Output the [x, y] coordinate of the center of the cell containing the given text.  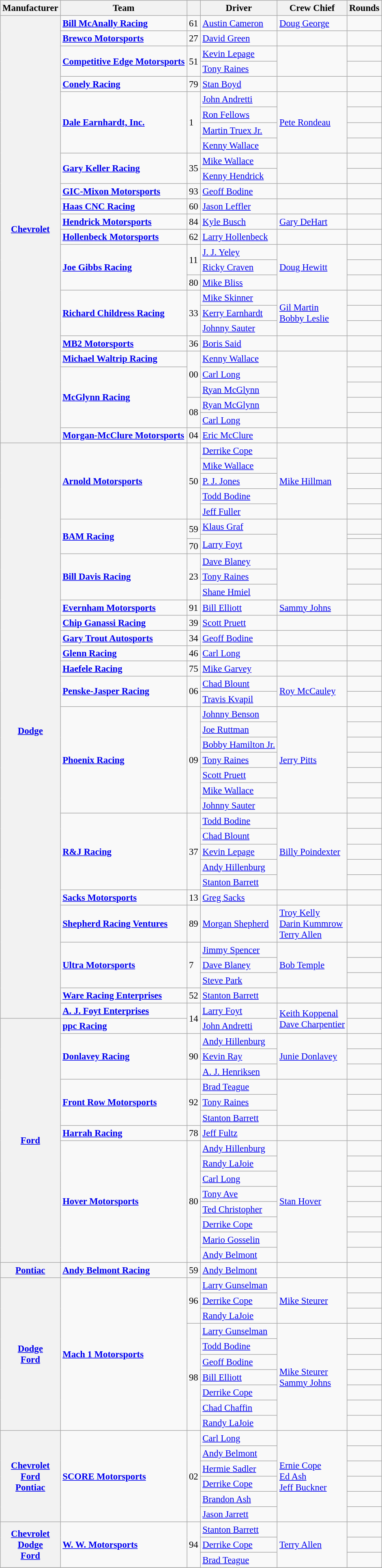
Team [124, 8]
ppc Racing [124, 1026]
MB2 Motorsports [124, 344]
Hollenbeck Motorsports [124, 237]
Bill McAnally Racing [124, 24]
Mike Garvey [239, 669]
Conely Racing [124, 84]
27 [194, 39]
Kevin Ray [239, 1057]
Harrah Racing [124, 1133]
1 [194, 122]
Rounds [364, 8]
Front Row Motorsports [124, 1102]
Bob Temple [312, 965]
Sammy Johns [312, 608]
Arnold Motorsports [124, 481]
Evernham Motorsports [124, 608]
98 [194, 1377]
Johnny Benson [239, 714]
14 [194, 1019]
Chip Ganassi Racing [124, 623]
Shane Hmiel [239, 592]
Jimmy Spencer [239, 950]
Jerry Pitts [312, 760]
Andy Belmont Racing [124, 1270]
90 [194, 1057]
75 [194, 669]
McGlynn Racing [124, 397]
Crew Chief [312, 8]
Driver [239, 8]
Ford [30, 1141]
Greg Sacks [239, 897]
Eric McClure [239, 436]
Gary DeHart [312, 222]
Ricky Craven [239, 267]
Pontiac [30, 1270]
Richard Childress Racing [124, 313]
96 [194, 1301]
Junie Donlavey [312, 1057]
11 [194, 260]
Mike Skinner [239, 298]
Kenny Hendrick [239, 176]
13 [194, 897]
Klaus Graf [239, 527]
Martin Truex Jr. [239, 130]
A. J. Foyt Enterprises [124, 1011]
ChevroletFordPontiac [30, 1476]
Jeff Fultz [239, 1133]
Mike Hillman [312, 481]
Mike Bliss [239, 283]
06 [194, 692]
GIC-Mixon Motorsports [124, 191]
00 [194, 374]
Keith Koppenal Dave Charpentier [312, 1019]
ChevroletDodgeFord [30, 1545]
Chad Chaffin [239, 1408]
60 [194, 207]
Doug Hewitt [312, 267]
94 [194, 1545]
36 [194, 344]
Kyle Busch [239, 222]
34 [194, 638]
Gary Trout Autosports [124, 638]
Manufacturer [30, 8]
Tony Ave [239, 1194]
Troy Kelly Darin Kummrow Terry Allen [312, 924]
50 [194, 481]
Kerry Earnhardt [239, 313]
Joe Gibbs Racing [124, 267]
Hover Motorsports [124, 1201]
P. J. Jones [239, 481]
Doug George [312, 24]
62 [194, 237]
Ware Racing Enterprises [124, 996]
Chevrolet [30, 230]
Glenn Racing [124, 653]
Hendrick Motorsports [124, 222]
Jeff Fuller [239, 512]
Ron Fellows [239, 115]
Michael Waltrip Racing [124, 359]
Larry Hollenbeck [239, 237]
Bill Davis Racing [124, 577]
Donlavey Racing [124, 1057]
Stan Hover [312, 1201]
David Green [239, 39]
Morgan Shepherd [239, 924]
Billy Poindexter [312, 852]
7 [194, 965]
70 [194, 546]
Shepherd Racing Ventures [124, 924]
39 [194, 623]
91 [194, 608]
Jason Jarrett [239, 1514]
Hermie Sadler [239, 1469]
Gary Keller Racing [124, 168]
Austin Cameron [239, 24]
Mike Steurer Sammy Johns [312, 1377]
Dodge [30, 731]
89 [194, 924]
35 [194, 168]
Penske-Jasper Racing [124, 692]
37 [194, 852]
51 [194, 62]
84 [194, 222]
Roy McCauley [312, 692]
Gil Martin Bobby Leslie [312, 313]
09 [194, 760]
02 [194, 1476]
Joe Ruttman [239, 729]
Pete Rondeau [312, 122]
Competitive Edge Motorsports [124, 62]
52 [194, 996]
46 [194, 653]
A. J. Henriksen [239, 1072]
Mike Steurer [312, 1301]
Jason Leffler [239, 207]
23 [194, 577]
Sacks Motorsports [124, 897]
SCORE Motorsports [124, 1476]
Mario Gosselin [239, 1240]
Brewco Motorsports [124, 39]
78 [194, 1133]
Boris Said [239, 344]
Ultra Motorsports [124, 965]
Steve Park [239, 980]
33 [194, 313]
93 [194, 191]
Travis Kvapil [239, 699]
Haefele Racing [124, 669]
Morgan-McClure Motorsports [124, 436]
Ernie Cope Ed Ash Jeff Buckner [312, 1476]
Dale Earnhardt, Inc. [124, 122]
61 [194, 24]
Brandon Ash [239, 1499]
Terry Allen [312, 1545]
Stan Boyd [239, 84]
Haas CNC Racing [124, 207]
J. J. Yeley [239, 252]
Mach 1 Motorsports [124, 1354]
Ted Christopher [239, 1209]
04 [194, 436]
Phoenix Racing [124, 760]
92 [194, 1102]
W. W. Motorsports [124, 1545]
08 [194, 412]
79 [194, 84]
DodgeFord [30, 1354]
Bobby Hamilton Jr. [239, 745]
BAM Racing [124, 537]
R&J Racing [124, 852]
